Determine the (x, y) coordinate at the center of the cell enclosing the given text.  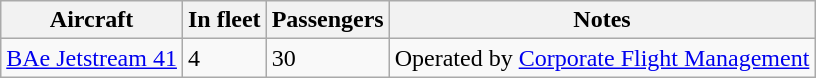
In fleet (224, 20)
4 (224, 58)
Passengers (328, 20)
Operated by Corporate Flight Management (602, 58)
BAe Jetstream 41 (92, 58)
Aircraft (92, 20)
Notes (602, 20)
30 (328, 58)
